Detect which cell encompasses the target text, then output its (x, y) center coordinate. 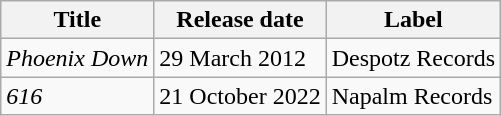
Release date (240, 20)
Title (78, 20)
21 October 2022 (240, 96)
Phoenix Down (78, 58)
Napalm Records (413, 96)
616 (78, 96)
Despotz Records (413, 58)
29 March 2012 (240, 58)
Label (413, 20)
